Determine the (X, Y) coordinate at the center of the cell enclosing the given text.  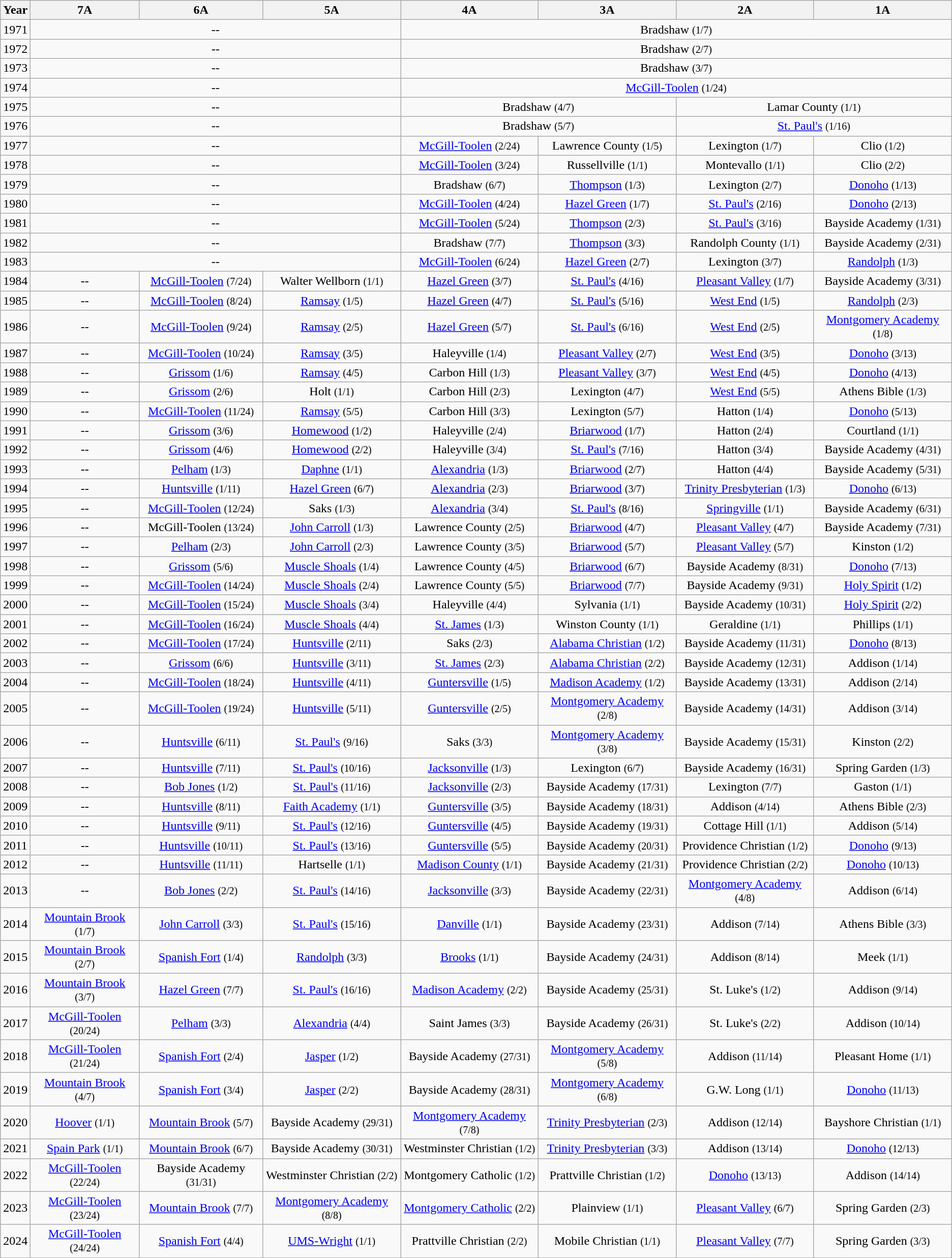
Addison (8/14) (745, 957)
Huntsville (8/11) (201, 806)
Addison (14/14) (883, 1175)
Geraldine (1/1) (745, 624)
McGill-Toolen (22/24) (85, 1175)
G.W. Long (1/1) (745, 1090)
Guntersville (4/5) (470, 826)
Donoho (9/13) (883, 845)
2004 (15, 682)
Gaston (1/1) (883, 787)
Addison (12/14) (745, 1122)
1999 (15, 586)
Pleasant Valley (1/7) (745, 281)
Pleasant Valley (2/7) (607, 353)
Saks (1/3) (332, 508)
Montgomery Academy (4/8) (745, 890)
McGill-Toolen (19/24) (201, 708)
Spanish Fort (4/4) (201, 1241)
Sylvania (1/1) (607, 605)
2003 (15, 663)
2016 (15, 990)
1980 (15, 203)
St. Paul's (8/16) (607, 508)
Pleasant Home (1/1) (883, 1056)
Bayside Academy (26/31) (607, 1023)
1971 (15, 30)
2017 (15, 1023)
Addison (6/14) (883, 890)
Muscle Shoals (1/4) (332, 566)
St. Paul's (4/16) (607, 281)
1989 (15, 392)
Lawrence County (1/5) (607, 145)
McGill-Toolen (8/24) (201, 301)
2015 (15, 957)
Mountain Brook (7/7) (201, 1208)
Randolph (3/3) (332, 957)
1981 (15, 223)
Faith Academy (1/1) (332, 806)
Donoho (6/13) (883, 488)
2024 (15, 1241)
Montgomery Catholic (2/2) (470, 1208)
McGill-Toolen (7/24) (201, 281)
Spanish Fort (3/4) (201, 1090)
West End (5/5) (745, 392)
Bayside Academy (13/31) (745, 682)
1983 (15, 262)
West End (2/5) (745, 327)
Spring Garden (1/3) (883, 768)
Russellville (1/1) (607, 165)
2005 (15, 708)
Muscle Shoals (4/4) (332, 624)
Bayside Academy (23/31) (607, 924)
St. Paul's (14/16) (332, 890)
Holy Spirit (1/2) (883, 586)
Bayside Academy (12/31) (745, 663)
Ramsay (4/5) (332, 372)
Briarwood (4/7) (607, 527)
Pleasant Valley (3/7) (607, 372)
2A (745, 10)
McGill-Toolen (20/24) (85, 1023)
McGill-Toolen (11/24) (201, 411)
2006 (15, 742)
Bayside Academy (21/31) (607, 864)
Bayside Academy (29/31) (332, 1122)
Huntsville (11/11) (201, 864)
Guntersville (3/5) (470, 806)
Guntersville (1/5) (470, 682)
Guntersville (5/5) (470, 845)
Jasper (1/2) (332, 1056)
Athens Bible (1/3) (883, 392)
Huntsville (1/11) (201, 488)
McGill-Toolen (5/24) (470, 223)
2014 (15, 924)
Providence Christian (1/2) (745, 845)
Lexington (4/7) (607, 392)
Montgomery Academy (5/8) (607, 1056)
Pleasant Valley (4/7) (745, 527)
St. Paul's (2/16) (745, 203)
Muscle Shoals (2/4) (332, 586)
Bayside Academy (15/31) (745, 742)
Montgomery Academy (6/8) (607, 1090)
2022 (15, 1175)
Pelham (3/3) (201, 1023)
Bradshaw (1/7) (676, 30)
Thompson (3/3) (607, 243)
Grissom (3/6) (201, 430)
St. Paul's (5/16) (607, 301)
Madison County (1/1) (470, 864)
John Carroll (1/3) (332, 527)
2011 (15, 845)
Hazel Green (2/7) (607, 262)
Bayside Academy (25/31) (607, 990)
Jacksonville (1/3) (470, 768)
1996 (15, 527)
1982 (15, 243)
1994 (15, 488)
Providence Christian (2/2) (745, 864)
Saint James (3/3) (470, 1023)
Randolph County (1/1) (745, 243)
Grissom (5/6) (201, 566)
2010 (15, 826)
Bayside Academy (31/31) (201, 1175)
Montgomery Academy (8/8) (332, 1208)
Donoho (2/13) (883, 203)
McGill-Toolen (10/24) (201, 353)
Pelham (1/3) (201, 469)
Huntsville (2/11) (332, 643)
West End (1/5) (745, 301)
2013 (15, 890)
4A (470, 10)
Bayside Academy (3/31) (883, 281)
Ramsay (1/5) (332, 301)
McGill-Toolen (21/24) (85, 1056)
Bayside Academy (2/31) (883, 243)
Bayside Academy (20/31) (607, 845)
McGill-Toolen (15/24) (201, 605)
Mountain Brook (6/7) (201, 1149)
Ramsay (5/5) (332, 411)
1975 (15, 107)
1993 (15, 469)
2021 (15, 1149)
UMS-Wright (1/1) (332, 1241)
2018 (15, 1056)
Donoho (5/13) (883, 411)
Lexington (2/7) (745, 184)
McGill-Toolen (6/24) (470, 262)
Madison Academy (1/2) (607, 682)
Prattville Christian (1/2) (607, 1175)
Jacksonville (3/3) (470, 890)
Bayside Academy (7/31) (883, 527)
Addison (13/14) (745, 1149)
Grissom (1/6) (201, 372)
Lexington (1/7) (745, 145)
Muscle Shoals (3/4) (332, 605)
2007 (15, 768)
Lawrence County (4/5) (470, 566)
Huntsville (4/11) (332, 682)
Addison (10/14) (883, 1023)
Haleyville (3/4) (470, 450)
Mountain Brook (3/7) (85, 990)
Addison (2/14) (883, 682)
Briarwood (6/7) (607, 566)
McGill-Toolen (2/24) (470, 145)
Grissom (6/6) (201, 663)
Pelham (2/3) (201, 546)
John Carroll (3/3) (201, 924)
Alexandria (3/4) (470, 508)
Lamar County (1/1) (814, 107)
Hazel Green (7/7) (201, 990)
Thompson (2/3) (607, 223)
Hartselle (1/1) (332, 864)
Danville (1/1) (470, 924)
Guntersville (2/5) (470, 708)
Bob Jones (1/2) (201, 787)
John Carroll (2/3) (332, 546)
McGill-Toolen (13/24) (201, 527)
Trinity Presbyterian (3/3) (607, 1149)
Mountain Brook (1/7) (85, 924)
Lexington (5/7) (607, 411)
Carbon Hill (3/3) (470, 411)
Donoho (7/13) (883, 566)
Winston County (1/1) (607, 624)
Bayside Academy (8/31) (745, 566)
Spanish Fort (1/4) (201, 957)
Spanish Fort (2/4) (201, 1056)
Bayside Academy (18/31) (607, 806)
2020 (15, 1122)
Donoho (10/13) (883, 864)
Addison (3/14) (883, 708)
Pleasant Valley (6/7) (745, 1208)
Mountain Brook (4/7) (85, 1090)
Lexington (7/7) (745, 787)
Bayside Academy (9/31) (745, 586)
Mobile Christian (1/1) (607, 1241)
Mountain Brook (5/7) (201, 1122)
1984 (15, 281)
Bayside Academy (28/31) (470, 1090)
Daphne (1/1) (332, 469)
Addison (11/14) (745, 1056)
Lawrence County (3/5) (470, 546)
Holt (1/1) (332, 392)
1991 (15, 430)
Saks (2/3) (470, 643)
Bayside Academy (4/31) (883, 450)
St. Paul's (3/16) (745, 223)
1978 (15, 165)
Phillips (1/1) (883, 624)
6A (201, 10)
Lexington (3/7) (745, 262)
Cottage Hill (1/1) (745, 826)
Donoho (8/13) (883, 643)
Kinston (2/2) (883, 742)
Alabama Christian (2/2) (607, 663)
Addison (9/14) (883, 990)
1986 (15, 327)
Alexandria (2/3) (470, 488)
Bayside Academy (1/31) (883, 223)
Lexington (6/7) (607, 768)
2019 (15, 1090)
1990 (15, 411)
Bayside Academy (10/31) (745, 605)
1987 (15, 353)
Bradshaw (4/7) (539, 107)
Briarwood (5/7) (607, 546)
Randolph (1/3) (883, 262)
Homewood (1/2) (332, 430)
Haleyville (1/4) (470, 353)
Montgomery Academy (2/8) (607, 708)
St. Luke's (1/2) (745, 990)
Year (15, 10)
St. Paul's (11/16) (332, 787)
Bayside Academy (27/31) (470, 1056)
Donoho (13/13) (745, 1175)
Mountain Brook (2/7) (85, 957)
West End (4/5) (745, 372)
Bayside Academy (19/31) (607, 826)
Briarwood (3/7) (607, 488)
Carbon Hill (1/3) (470, 372)
Huntsville (3/11) (332, 663)
1973 (15, 68)
Donoho (1/13) (883, 184)
Hazel Green (1/7) (607, 203)
1998 (15, 566)
2023 (15, 1208)
McGill-Toolen (23/24) (85, 1208)
Montgomery Catholic (1/2) (470, 1175)
Bayside Academy (14/31) (745, 708)
2001 (15, 624)
Bayside Academy (16/31) (745, 768)
Athens Bible (2/3) (883, 806)
Alexandria (4/4) (332, 1023)
Spring Garden (3/3) (883, 1241)
Homewood (2/2) (332, 450)
Randolph (2/3) (883, 301)
Springville (1/1) (745, 508)
Trinity Presbyterian (1/3) (745, 488)
McGill-Toolen (24/24) (85, 1241)
Bob Jones (2/2) (201, 890)
1974 (15, 87)
1985 (15, 301)
Kinston (1/2) (883, 546)
1977 (15, 145)
Hatton (4/4) (745, 469)
Briarwood (2/7) (607, 469)
Hatton (1/4) (745, 411)
Briarwood (7/7) (607, 586)
Holy Spirit (2/2) (883, 605)
Saks (3/3) (470, 742)
Carbon Hill (2/3) (470, 392)
Bayside Academy (24/31) (607, 957)
St. Paul's (6/16) (607, 327)
Bradshaw (2/7) (676, 49)
Huntsville (7/11) (201, 768)
Huntsville (5/11) (332, 708)
St. Paul's (1/16) (814, 126)
Montgomery Academy (3/8) (607, 742)
Hatton (2/4) (745, 430)
Prattville Christian (2/2) (470, 1241)
1A (883, 10)
Addison (5/14) (883, 826)
Athens Bible (3/3) (883, 924)
Bradshaw (3/7) (676, 68)
2009 (15, 806)
Hazel Green (6/7) (332, 488)
Bayshore Christian (1/1) (883, 1122)
McGill-Toolen (12/24) (201, 508)
Bradshaw (5/7) (539, 126)
2002 (15, 643)
St. James (2/3) (470, 663)
Clio (2/2) (883, 165)
Jasper (2/2) (332, 1090)
Walter Wellborn (1/1) (332, 281)
Thompson (1/3) (607, 184)
McGill-Toolen (18/24) (201, 682)
Hoover (1/1) (85, 1122)
McGill-Toolen (16/24) (201, 624)
Bayside Academy (22/31) (607, 890)
St. Luke's (2/2) (745, 1023)
Donoho (3/13) (883, 353)
Courtland (1/1) (883, 430)
St. Paul's (13/16) (332, 845)
Plainview (1/1) (607, 1208)
Alexandria (1/3) (470, 469)
Jacksonville (2/3) (470, 787)
St. Paul's (12/16) (332, 826)
Bayside Academy (30/31) (332, 1149)
St. Paul's (7/16) (607, 450)
McGill-Toolen (17/24) (201, 643)
Spring Garden (2/3) (883, 1208)
St. Paul's (9/16) (332, 742)
Spain Park (1/1) (85, 1149)
Pleasant Valley (5/7) (745, 546)
Grissom (4/6) (201, 450)
McGill-Toolen (14/24) (201, 586)
Ramsay (2/5) (332, 327)
Bradshaw (7/7) (470, 243)
St. Paul's (16/16) (332, 990)
Pleasant Valley (7/7) (745, 1241)
McGill-Toolen (1/24) (676, 87)
St. Paul's (10/16) (332, 768)
Montgomery Academy (7/8) (470, 1122)
Westminster Christian (1/2) (470, 1149)
5A (332, 10)
Clio (1/2) (883, 145)
Huntsville (6/11) (201, 742)
McGill-Toolen (9/24) (201, 327)
Bayside Academy (11/31) (745, 643)
Donoho (4/13) (883, 372)
3A (607, 10)
Madison Academy (2/2) (470, 990)
Donoho (11/13) (883, 1090)
McGill-Toolen (3/24) (470, 165)
Ramsay (3/5) (332, 353)
Haleyville (2/4) (470, 430)
Briarwood (1/7) (607, 430)
Brooks (1/1) (470, 957)
Meek (1/1) (883, 957)
Montgomery Academy (1/8) (883, 327)
Addison (4/14) (745, 806)
Westminster Christian (2/2) (332, 1175)
St. Paul's (15/16) (332, 924)
1979 (15, 184)
Montevallo (1/1) (745, 165)
Trinity Presbyterian (2/3) (607, 1122)
1988 (15, 372)
Hatton (3/4) (745, 450)
Bayside Academy (17/31) (607, 787)
Haleyville (4/4) (470, 605)
Bradshaw (6/7) (470, 184)
McGill-Toolen (4/24) (470, 203)
West End (3/5) (745, 353)
1995 (15, 508)
Hazel Green (3/7) (470, 281)
7A (85, 10)
1992 (15, 450)
2000 (15, 605)
Lawrence County (2/5) (470, 527)
1997 (15, 546)
Donoho (12/13) (883, 1149)
2008 (15, 787)
Grissom (2/6) (201, 392)
Hazel Green (4/7) (470, 301)
1976 (15, 126)
Hazel Green (5/7) (470, 327)
Addison (1/14) (883, 663)
Addison (7/14) (745, 924)
Huntsville (9/11) (201, 826)
2012 (15, 864)
Huntsville (10/11) (201, 845)
Lawrence County (5/5) (470, 586)
Bayside Academy (5/31) (883, 469)
1972 (15, 49)
St. James (1/3) (470, 624)
Alabama Christian (1/2) (607, 643)
Bayside Academy (6/31) (883, 508)
